Pinpoint the cell where the given text exists, returning its (x, y) midpoint coordinate. 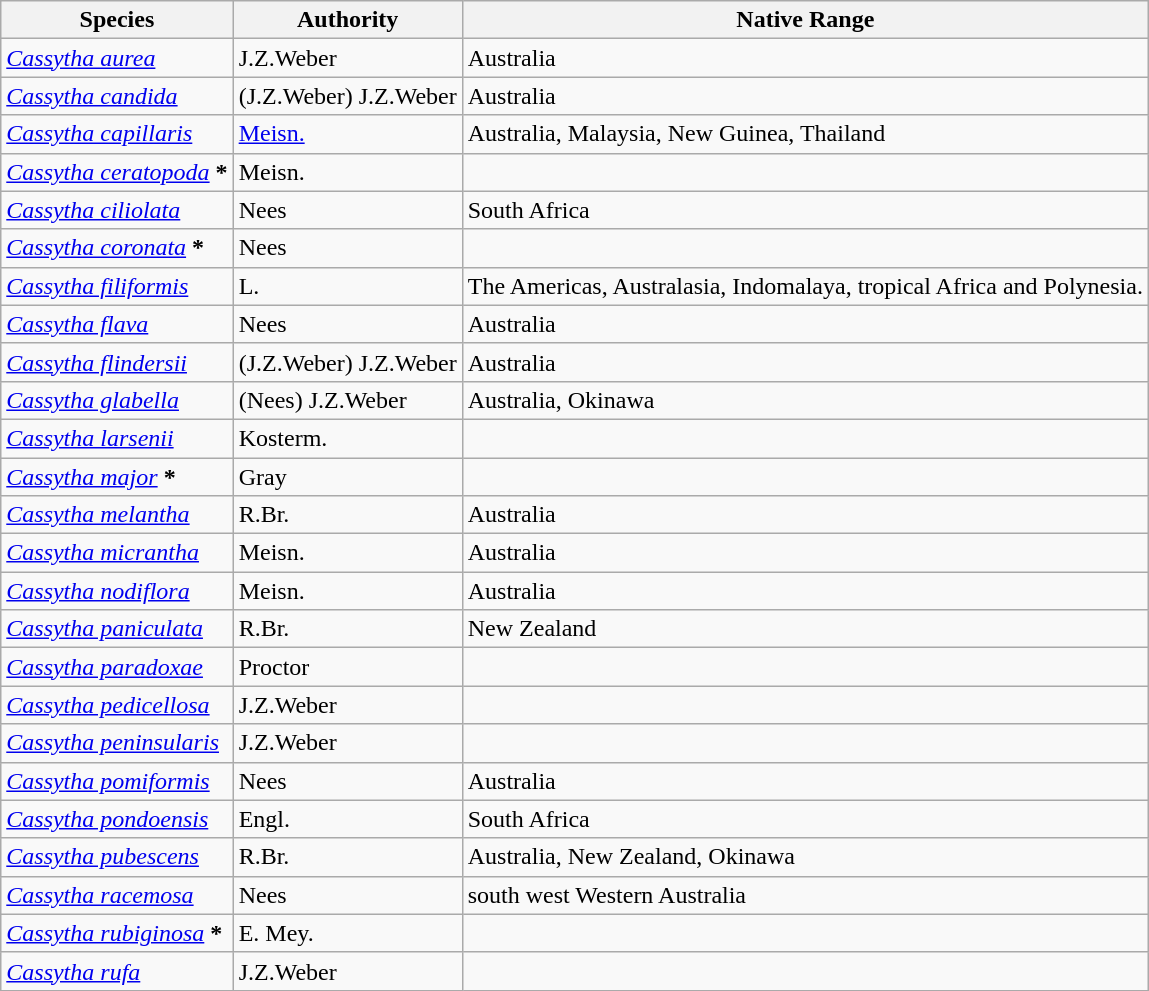
Cassytha racemosa (117, 895)
The Americas, Australasia, Indomalaya, tropical Africa and Polynesia. (805, 286)
Cassytha larsenii (117, 438)
Cassytha major * (117, 477)
Kosterm. (348, 438)
Cassytha pubescens (117, 857)
Cassytha nodiflora (117, 591)
Cassytha pomiformis (117, 781)
Engl. (348, 819)
Cassytha coronata * (117, 248)
Cassytha pondoensis (117, 819)
Cassytha ceratopoda * (117, 172)
Cassytha paniculata (117, 629)
Cassytha ciliolata (117, 210)
Species (117, 20)
(Nees) J.Z.Weber (348, 400)
Native Range (805, 20)
Cassytha paradoxae (117, 667)
Cassytha aurea (117, 58)
Australia, Malaysia, New Guinea, Thailand (805, 134)
Cassytha melantha (117, 515)
L. (348, 286)
Cassytha candida (117, 96)
E. Mey. (348, 933)
Authority (348, 20)
Cassytha micrantha (117, 553)
Gray (348, 477)
Cassytha rufa (117, 971)
Cassytha rubiginosa * (117, 933)
Cassytha flindersii (117, 362)
Cassytha glabella (117, 400)
New Zealand (805, 629)
Australia, New Zealand, Okinawa (805, 857)
Cassytha filiformis (117, 286)
south west Western Australia (805, 895)
Australia, Okinawa (805, 400)
Cassytha flava (117, 324)
Cassytha peninsularis (117, 743)
Cassytha capillaris (117, 134)
Cassytha pedicellosa (117, 705)
Proctor (348, 667)
